Pinpoint the cell where the given text exists, returning its (x, y) midpoint coordinate. 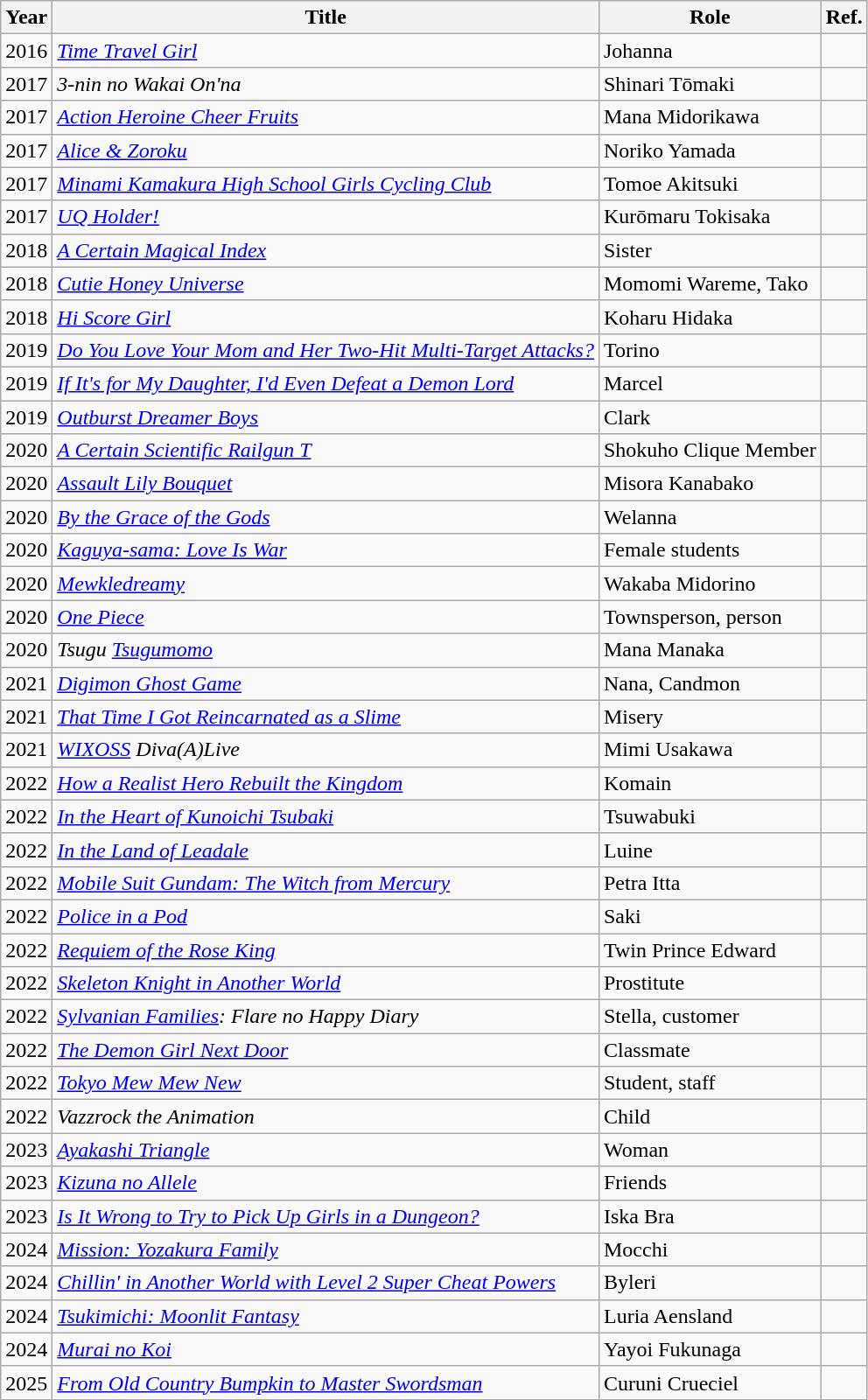
Minami Kamakura High School Girls Cycling Club (325, 184)
Title (325, 17)
Curuni Crueciel (710, 1382)
Wakaba Midorino (710, 584)
Saki (710, 916)
A Certain Magical Index (325, 250)
Misora Kanabako (710, 484)
In the Heart of Kunoichi Tsubaki (325, 816)
Marcel (710, 383)
Shokuho Clique Member (710, 451)
Torino (710, 350)
Murai no Koi (325, 1349)
How a Realist Hero Rebuilt the Kingdom (325, 783)
Tsuwabuki (710, 816)
Tomoe Akitsuki (710, 184)
2016 (26, 51)
Clark (710, 417)
Nana, Candmon (710, 683)
Female students (710, 550)
Outburst Dreamer Boys (325, 417)
A Certain Scientific Railgun T (325, 451)
Welanna (710, 517)
Friends (710, 1183)
Momomi Wareme, Tako (710, 283)
Sylvanian Families: Flare no Happy Diary (325, 1017)
Luine (710, 850)
Kurōmaru Tokisaka (710, 217)
By the Grace of the Gods (325, 517)
Student, staff (710, 1083)
Do You Love Your Mom and Her Two-Hit Multi-Target Attacks? (325, 350)
Time Travel Girl (325, 51)
Kaguya-sama: Love Is War (325, 550)
Koharu Hidaka (710, 317)
Sister (710, 250)
Requiem of the Rose King (325, 949)
Mana Midorikawa (710, 117)
If It's for My Daughter, I'd Even Defeat a Demon Lord (325, 383)
Noriko Yamada (710, 150)
Kizuna no Allele (325, 1183)
Cutie Honey Universe (325, 283)
Mimi Usakawa (710, 750)
Misery (710, 717)
Mewkledreamy (325, 584)
Hi Score Girl (325, 317)
Ref. (843, 17)
That Time I Got Reincarnated as a Slime (325, 717)
Role (710, 17)
Komain (710, 783)
Assault Lily Bouquet (325, 484)
Police in a Pod (325, 916)
Luria Aensland (710, 1316)
UQ Holder! (325, 217)
Vazzrock the Animation (325, 1116)
Prostitute (710, 983)
Digimon Ghost Game (325, 683)
2025 (26, 1382)
Child (710, 1116)
Chillin' in Another World with Level 2 Super Cheat Powers (325, 1283)
Mobile Suit Gundam: The Witch from Mercury (325, 883)
From Old Country Bumpkin to Master Swordsman (325, 1382)
Iska Bra (710, 1216)
Mission: Yozakura Family (325, 1249)
The Demon Girl Next Door (325, 1050)
Townsperson, person (710, 617)
Action Heroine Cheer Fruits (325, 117)
Byleri (710, 1283)
Is It Wrong to Try to Pick Up Girls in a Dungeon? (325, 1216)
Yayoi Fukunaga (710, 1349)
Mocchi (710, 1249)
Ayakashi Triangle (325, 1150)
One Piece (325, 617)
Woman (710, 1150)
Classmate (710, 1050)
Petra Itta (710, 883)
Tokyo Mew Mew New (325, 1083)
Tsukimichi: Moonlit Fantasy (325, 1316)
Skeleton Knight in Another World (325, 983)
WIXOSS Diva(A)Live (325, 750)
Johanna (710, 51)
In the Land of Leadale (325, 850)
Twin Prince Edward (710, 949)
Mana Manaka (710, 650)
Stella, customer (710, 1017)
Shinari Tōmaki (710, 84)
Alice & Zoroku (325, 150)
Year (26, 17)
3-nin no Wakai On'na (325, 84)
Tsugu Tsugumomo (325, 650)
